Find where the given text appears and provide that cell's center as (X, Y) coordinate. 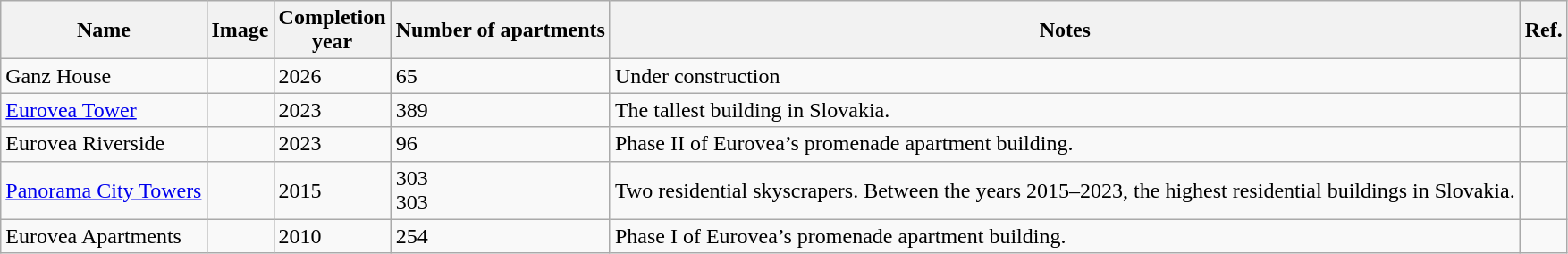
Notes (1065, 30)
Panorama City Towers (104, 190)
Phase II of Eurovea’s promenade apartment building. (1065, 144)
303303 (501, 190)
Completionyear (333, 30)
Two residential skyscrapers. Between the years 2015–2023, the highest residential buildings in Slovakia. (1065, 190)
Ganz House (104, 76)
2010 (333, 236)
Name (104, 30)
96 (501, 144)
65 (501, 76)
Image (240, 30)
Phase I of Eurovea’s promenade apartment building. (1065, 236)
389 (501, 110)
Eurovea Apartments (104, 236)
Eurovea Tower (104, 110)
Under construction (1065, 76)
2026 (333, 76)
2015 (333, 190)
The tallest building in Slovakia. (1065, 110)
254 (501, 236)
Number of apartments (501, 30)
Ref. (1543, 30)
Eurovea Riverside (104, 144)
